For the text-containing cell, return its midpoint in [X, Y] coordinate format. 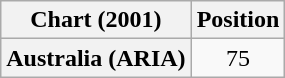
75 [238, 58]
Position [238, 20]
Chart (2001) [96, 20]
Australia (ARIA) [96, 58]
